Extract the [X, Y] coordinate from the center of the cell holding the provided text.  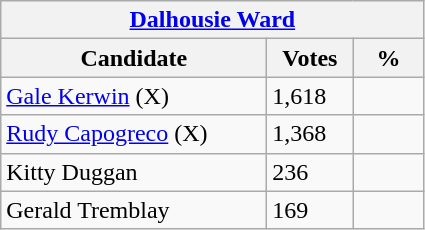
% [388, 58]
Rudy Capogreco (X) [134, 134]
Candidate [134, 58]
Dalhousie Ward [212, 20]
1,618 [310, 96]
Gerald Tremblay [134, 210]
Gale Kerwin (X) [134, 96]
1,368 [310, 134]
236 [310, 172]
169 [310, 210]
Kitty Duggan [134, 172]
Votes [310, 58]
